For the text-containing cell, return its midpoint in [x, y] coordinate format. 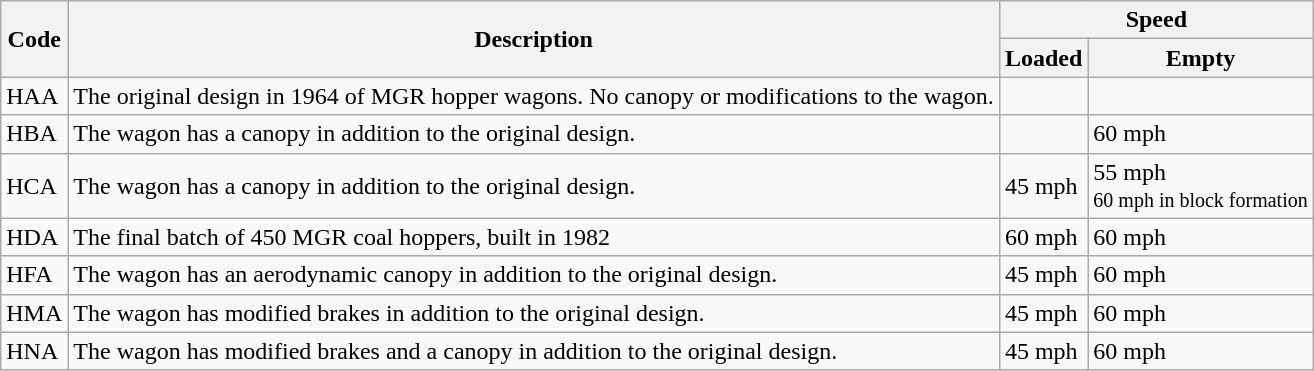
HAA [34, 96]
HBA [34, 134]
Code [34, 39]
The final batch of 450 MGR coal hoppers, built in 1982 [534, 237]
The wagon has an aerodynamic canopy in addition to the original design. [534, 275]
Loaded [1043, 58]
55 mph60 mph in block formation [1200, 186]
Empty [1200, 58]
The wagon has modified brakes in addition to the original design. [534, 313]
Description [534, 39]
HCA [34, 186]
HDA [34, 237]
Speed [1156, 20]
HFA [34, 275]
The original design in 1964 of MGR hopper wagons. No canopy or modifications to the wagon. [534, 96]
HMA [34, 313]
The wagon has modified brakes and a canopy in addition to the original design. [534, 351]
HNA [34, 351]
